Search for the cell housing the specified text and yield its (x, y) center coordinate. 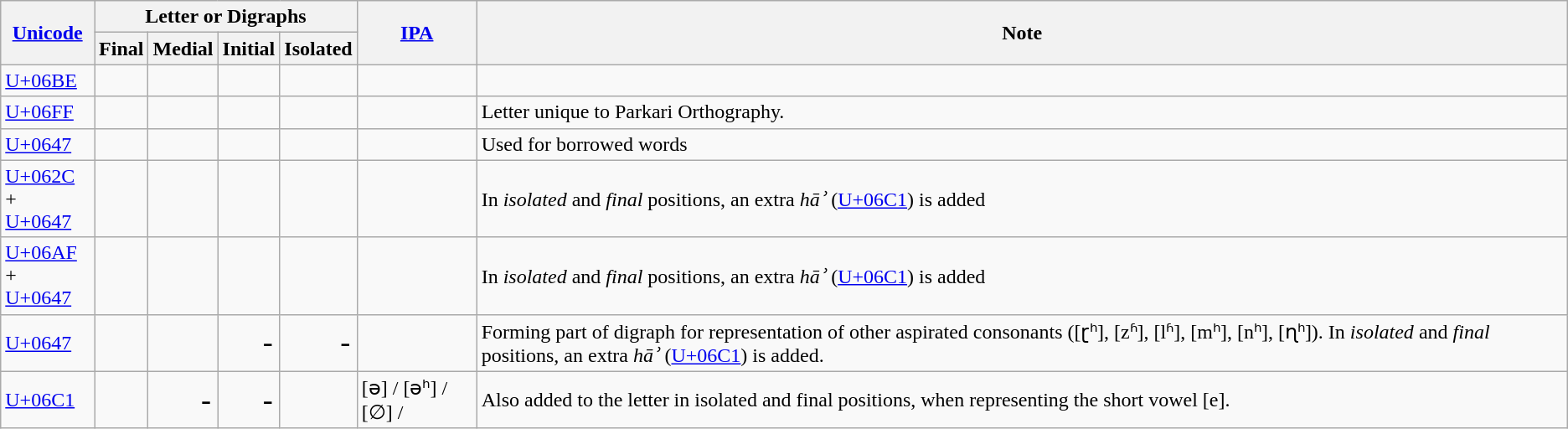
Unicode (48, 33)
Letter or Digraphs (226, 17)
Also added to the letter in isolated and final positions, when representing the short vowel [e]. (1022, 400)
[ə] / [əʰ] / [∅] / (417, 400)
U+062C +U+0647 (48, 199)
U+06FF (48, 112)
U+06BE (48, 80)
Used for borrowed words (1022, 144)
U+06AF +U+0647 (48, 276)
Medial (183, 49)
U+06C1 (48, 400)
Initial (249, 49)
Letter unique to Parkari Orthography. (1022, 112)
Isolated (318, 49)
IPA (417, 33)
Note (1022, 33)
Final (121, 49)
